Pinpoint the cell where the given text exists, returning its (X, Y) midpoint coordinate. 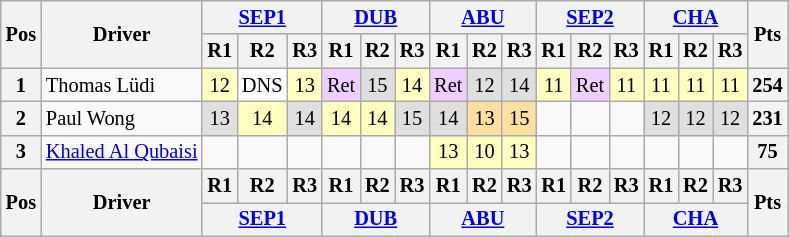
254 (767, 85)
10 (484, 152)
DNS (262, 85)
1 (21, 85)
231 (767, 118)
Khaled Al Qubaisi (122, 152)
Paul Wong (122, 118)
Thomas Lüdi (122, 85)
75 (767, 152)
3 (21, 152)
2 (21, 118)
